Scan for the cell matching the given text and deliver its [x, y] coordinate at center. 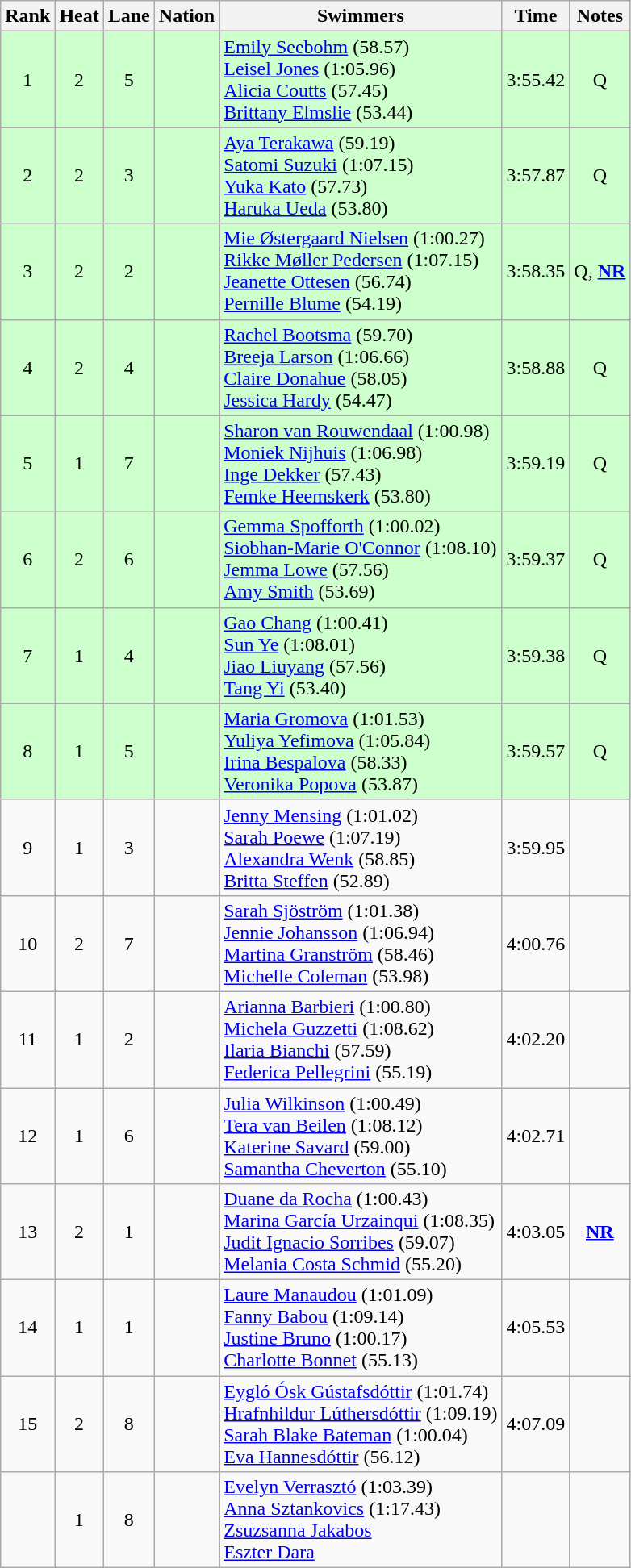
Laure Manaudou (1:01.09)Fanny Babou (1:09.14)Justine Bruno (1:00.17)Charlotte Bonnet (55.13) [361, 1328]
Time [536, 16]
Rank [27, 16]
Swimmers [361, 16]
Rachel Bootsma (59.70)Breeja Larson (1:06.66)Claire Donahue (58.05)Jessica Hardy (54.47) [361, 368]
9 [27, 847]
4:00.76 [536, 944]
Jenny Mensing (1:01.02)Sarah Poewe (1:07.19)Alexandra Wenk (58.85)Britta Steffen (52.89) [361, 847]
3:59.57 [536, 752]
Eygló Ósk Gústafsdóttir (1:01.74)Hrafnhildur Lúthersdóttir (1:09.19)Sarah Blake Bateman (1:00.04)Eva Hannesdóttir (56.12) [361, 1424]
14 [27, 1328]
Sarah Sjöström (1:01.38)Jennie Johansson (1:06.94)Martina Granström (58.46)Michelle Coleman (53.98) [361, 944]
Nation [186, 16]
Evelyn Verrasztó (1:03.39)Anna Sztankovics (1:17.43)Zsuzsanna JakabosEszter Dara [361, 1520]
15 [27, 1424]
11 [27, 1039]
Gao Chang (1:00.41)Sun Ye (1:08.01)Jiao Liuyang (57.56)Tang Yi (53.40) [361, 655]
3:58.35 [536, 271]
Maria Gromova (1:01.53)Yuliya Yefimova (1:05.84)Irina Bespalova (58.33)Veronika Popova (53.87) [361, 752]
Julia Wilkinson (1:00.49)Tera van Beilen (1:08.12)Katerine Savard (59.00)Samantha Cheverton (55.10) [361, 1136]
4:07.09 [536, 1424]
Mie Østergaard Nielsen (1:00.27)Rikke Møller Pedersen (1:07.15)Jeanette Ottesen (56.74)Pernille Blume (54.19) [361, 271]
Lane [129, 16]
10 [27, 944]
NR [600, 1232]
Duane da Rocha (1:00.43)Marina García Urzainqui (1:08.35)Judit Ignacio Sorribes (59.07)Melania Costa Schmid (55.20) [361, 1232]
Q, NR [600, 271]
4:05.53 [536, 1328]
3:59.38 [536, 655]
4:03.05 [536, 1232]
Notes [600, 16]
Aya Terakawa (59.19)Satomi Suzuki (1:07.15)Yuka Kato (57.73)Haruka Ueda (53.80) [361, 176]
13 [27, 1232]
4:02.20 [536, 1039]
12 [27, 1136]
Arianna Barbieri (1:00.80)Michela Guzzetti (1:08.62)Ilaria Bianchi (57.59)Federica Pellegrini (55.19) [361, 1039]
3:58.88 [536, 368]
Gemma Spofforth (1:00.02)Siobhan-Marie O'Connor (1:08.10)Jemma Lowe (57.56)Amy Smith (53.69) [361, 560]
Emily Seebohm (58.57)Leisel Jones (1:05.96)Alicia Coutts (57.45)Brittany Elmslie (53.44) [361, 79]
3:57.87 [536, 176]
3:59.19 [536, 463]
3:55.42 [536, 79]
Heat [79, 16]
4:02.71 [536, 1136]
3:59.37 [536, 560]
Sharon van Rouwendaal (1:00.98)Moniek Nijhuis (1:06.98)Inge Dekker (57.43)Femke Heemskerk (53.80) [361, 463]
3:59.95 [536, 847]
